Pinpoint the cell where the given text exists, returning its [x, y] midpoint coordinate. 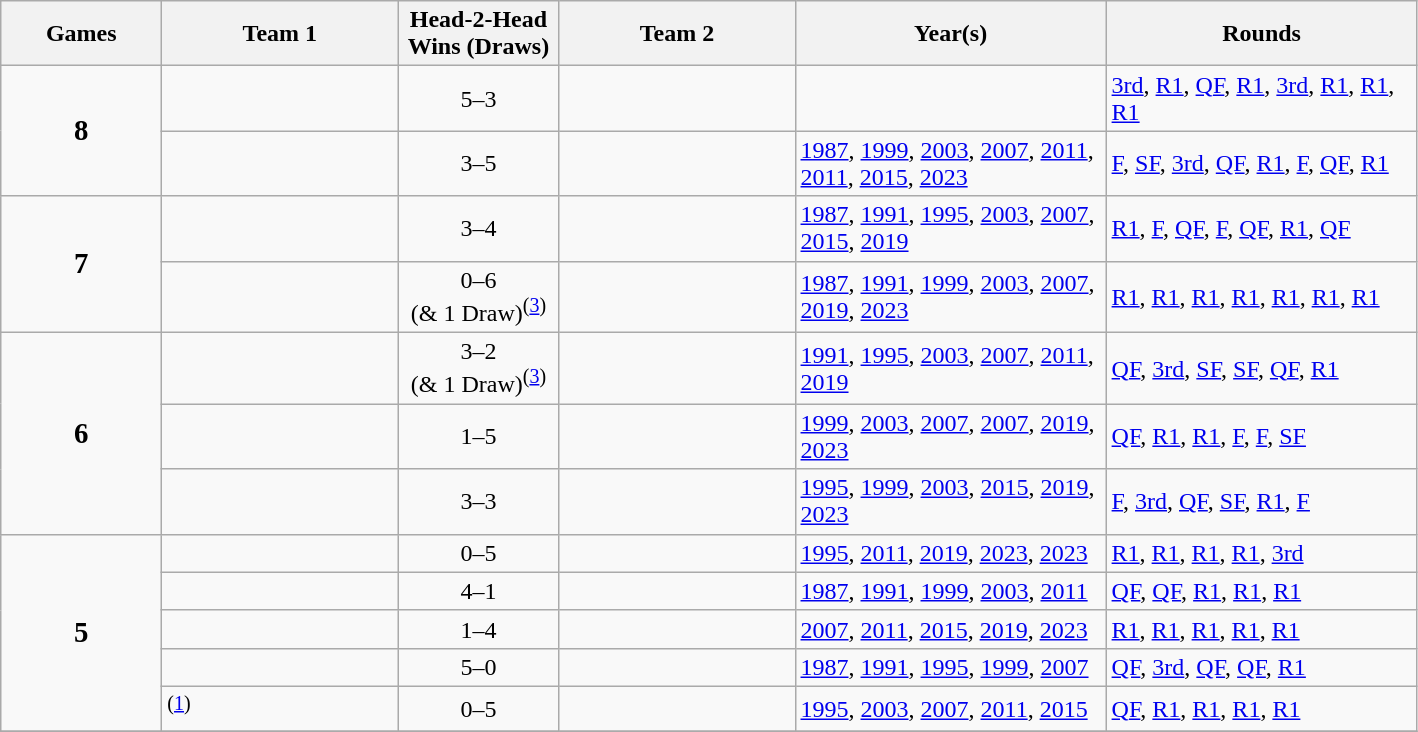
QF, R1, R1, R1, R1 [1262, 708]
1987, 1991, 1999, 2003, 2007, 2019, 2023 [950, 297]
1987, 1991, 1995, 1999, 2007 [950, 667]
6 [82, 434]
QF, 3rd, QF, QF, R1 [1262, 667]
1995, 2011, 2019, 2023, 2023 [950, 553]
Games [82, 34]
5 [82, 632]
R1, R1, R1, R1, R1, R1, R1 [1262, 297]
1991, 1995, 2003, 2007, 2011, 2019 [950, 369]
3–5 [478, 164]
R1, R1, R1, R1, 3rd [1262, 553]
QF, R1, R1, F, F, SF [1262, 436]
Head-2-Head Wins (Draws) [478, 34]
7 [82, 264]
Team 1 [280, 34]
1999, 2003, 2007, 2007, 2019, 2023 [950, 436]
3–2 (& 1 Draw)(3) [478, 369]
(1) [280, 708]
F, 3rd, QF, SF, R1, F [1262, 502]
5–3 [478, 98]
1995, 2003, 2007, 2011, 2015 [950, 708]
Year(s) [950, 34]
QF, 3rd, SF, SF, QF, R1 [1262, 369]
Team 2 [677, 34]
1–4 [478, 629]
QF, QF, R1, R1, R1 [1262, 591]
1987, 1991, 1999, 2003, 2011 [950, 591]
1987, 1999, 2003, 2007, 2011, 2011, 2015, 2023 [950, 164]
R1, F, QF, F, QF, R1, QF [1262, 228]
4–1 [478, 591]
1987, 1991, 1995, 2003, 2007, 2015, 2019 [950, 228]
2007, 2011, 2015, 2019, 2023 [950, 629]
5–0 [478, 667]
0–6 (& 1 Draw)(3) [478, 297]
3–3 [478, 502]
1–5 [478, 436]
1995, 1999, 2003, 2015, 2019, 2023 [950, 502]
Rounds [1262, 34]
3–4 [478, 228]
3rd, R1, QF, R1, 3rd, R1, R1, R1 [1262, 98]
R1, R1, R1, R1, R1 [1262, 629]
F, SF, 3rd, QF, R1, F, QF, R1 [1262, 164]
8 [82, 131]
